Pinpoint the cell where the given text exists, returning its [x, y] midpoint coordinate. 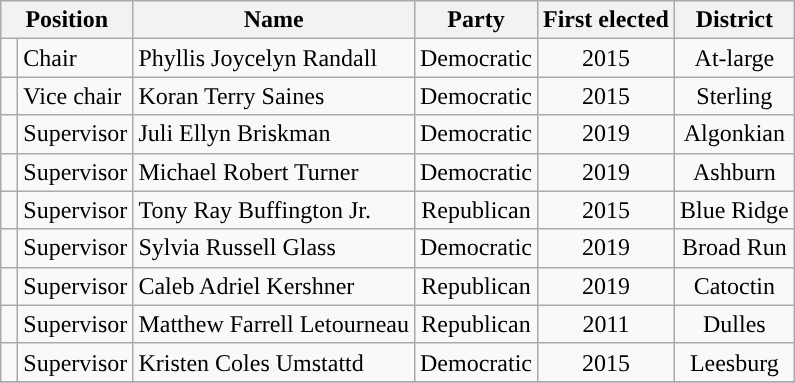
Catoctin [734, 286]
Phyllis Joycelyn Randall [274, 58]
Party [476, 20]
2011 [606, 324]
Michael Robert Turner [274, 172]
District [734, 20]
Kristen Coles Umstattd [274, 362]
Position [67, 20]
Algonkian [734, 134]
Tony Ray Buffington Jr. [274, 210]
Sylvia Russell Glass [274, 248]
Matthew Farrell Letourneau [274, 324]
Caleb Adriel Kershner [274, 286]
Name [274, 20]
First elected [606, 20]
Ashburn [734, 172]
Sterling [734, 96]
Chair [76, 58]
Dulles [734, 324]
Broad Run [734, 248]
Juli Ellyn Briskman [274, 134]
Blue Ridge [734, 210]
Leesburg [734, 362]
Vice chair [76, 96]
At-large [734, 58]
Koran Terry Saines [274, 96]
